Detect which cell encompasses the target text, then output its (x, y) center coordinate. 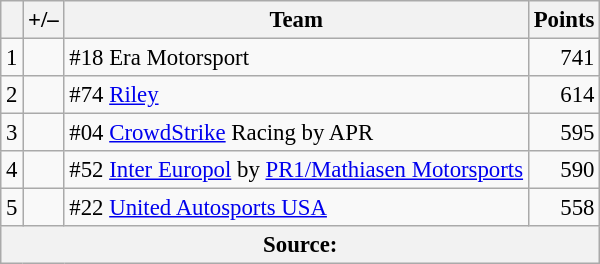
2 (12, 95)
+/– (44, 20)
558 (564, 208)
Points (564, 20)
#22 United Autosports USA (296, 208)
3 (12, 133)
#18 Era Motorsport (296, 58)
#74 Riley (296, 95)
#52 Inter Europol by PR1/Mathiasen Motorsports (296, 170)
1 (12, 58)
#04 CrowdStrike Racing by APR (296, 133)
Team (296, 20)
4 (12, 170)
5 (12, 208)
Source: (300, 245)
595 (564, 133)
614 (564, 95)
741 (564, 58)
590 (564, 170)
